Locate the cell with the specified text and output its [x, y] center coordinate. 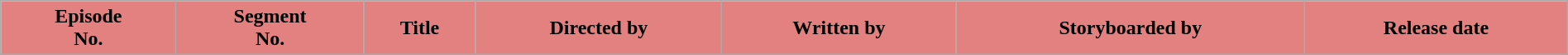
Written by [839, 28]
SegmentNo. [270, 28]
Release date [1437, 28]
Directed by [599, 28]
Title [420, 28]
EpisodeNo. [88, 28]
Storyboarded by [1131, 28]
